Detect which cell encompasses the target text, then output its (X, Y) center coordinate. 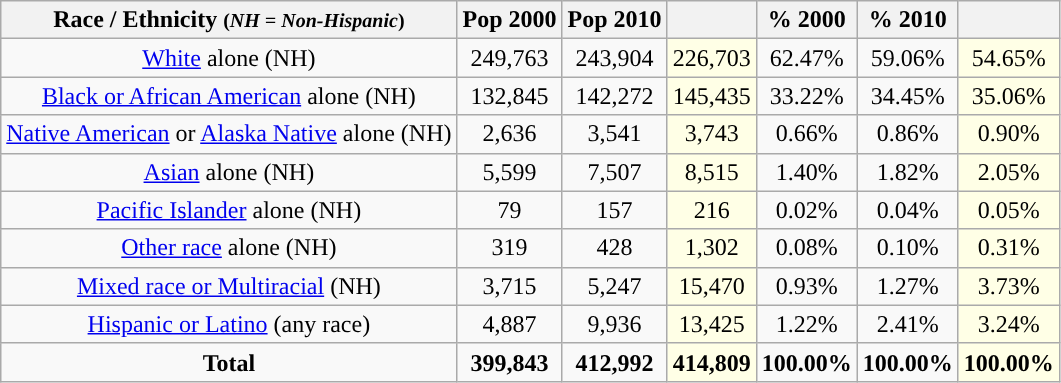
0.31% (1008, 248)
142,272 (614, 96)
243,904 (614, 58)
132,845 (510, 96)
0.93% (806, 286)
3,743 (712, 134)
2.05% (1008, 172)
62.47% (806, 58)
7,507 (614, 172)
Other race alone (NH) (229, 248)
5,599 (510, 172)
54.65% (1008, 58)
1,302 (712, 248)
Asian alone (NH) (229, 172)
White alone (NH) (229, 58)
Total (229, 362)
9,936 (614, 324)
399,843 (510, 362)
412,992 (614, 362)
0.02% (806, 210)
249,763 (510, 58)
% 2010 (908, 20)
145,435 (712, 96)
157 (614, 210)
35.06% (1008, 96)
Pop 2010 (614, 20)
Mixed race or Multiracial (NH) (229, 286)
Hispanic or Latino (any race) (229, 324)
0.86% (908, 134)
5,247 (614, 286)
1.82% (908, 172)
428 (614, 248)
216 (712, 210)
15,470 (712, 286)
33.22% (806, 96)
0.90% (1008, 134)
3,715 (510, 286)
Race / Ethnicity (NH = Non-Hispanic) (229, 20)
Native American or Alaska Native alone (NH) (229, 134)
0.10% (908, 248)
414,809 (712, 362)
3,541 (614, 134)
0.08% (806, 248)
Black or African American alone (NH) (229, 96)
13,425 (712, 324)
34.45% (908, 96)
% 2000 (806, 20)
0.05% (1008, 210)
Pop 2000 (510, 20)
2.41% (908, 324)
3.73% (1008, 286)
1.27% (908, 286)
2,636 (510, 134)
0.04% (908, 210)
79 (510, 210)
0.66% (806, 134)
226,703 (712, 58)
1.22% (806, 324)
4,887 (510, 324)
1.40% (806, 172)
319 (510, 248)
3.24% (1008, 324)
Pacific Islander alone (NH) (229, 210)
59.06% (908, 58)
8,515 (712, 172)
